Provide the [X, Y] coordinate of the cell's center where the given text is located.  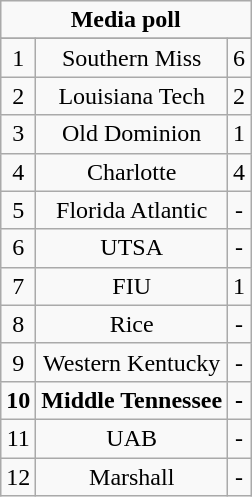
Media poll [126, 20]
Old Dominion [132, 134]
8 [18, 324]
Marshall [132, 477]
5 [18, 210]
7 [18, 286]
12 [18, 477]
FIU [132, 286]
Louisiana Tech [132, 96]
3 [18, 134]
Southern Miss [132, 58]
9 [18, 362]
UAB [132, 438]
UTSA [132, 248]
11 [18, 438]
Rice [132, 324]
Florida Atlantic [132, 210]
Charlotte [132, 172]
Western Kentucky [132, 362]
10 [18, 400]
Middle Tennessee [132, 400]
